Identify which cell holds the provided text, then report its [x, y] central coordinate. 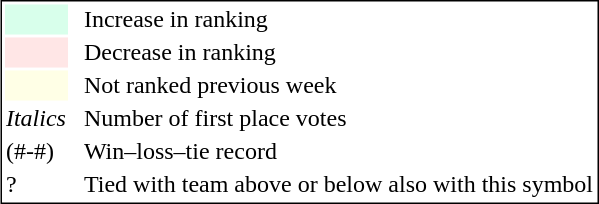
Win–loss–tie record [338, 151]
Italics [36, 119]
Number of first place votes [338, 119]
Not ranked previous week [338, 85]
? [36, 185]
Tied with team above or below also with this symbol [338, 185]
Decrease in ranking [338, 53]
Increase in ranking [338, 19]
(#-#) [36, 151]
